Detect which cell encompasses the target text, then output its [x, y] center coordinate. 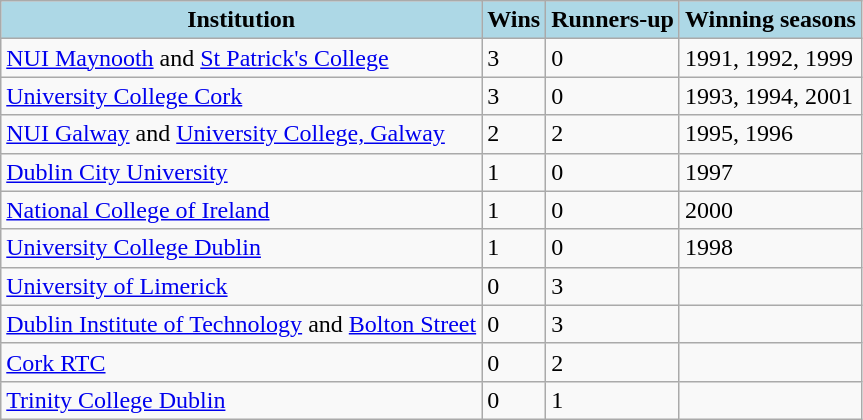
Institution [242, 20]
1993, 1994, 2001 [770, 96]
University College Dublin [242, 248]
Wins [514, 20]
Dublin City University [242, 172]
Cork RTC [242, 362]
1998 [770, 248]
Winning seasons [770, 20]
University College Cork [242, 96]
Runners-up [613, 20]
Dublin Institute of Technology and Bolton Street [242, 324]
NUI Maynooth and St Patrick's College [242, 58]
Trinity College Dublin [242, 400]
National College of Ireland [242, 210]
1991, 1992, 1999 [770, 58]
University of Limerick [242, 286]
2000 [770, 210]
NUI Galway and University College, Galway [242, 134]
1995, 1996 [770, 134]
1997 [770, 172]
